Return the [x, y] coordinate for the center point of the cell that contains the specified text.  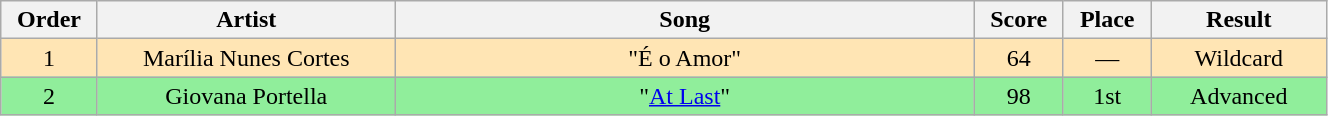
Wildcard [1238, 58]
Place [1107, 20]
Song [684, 20]
Score [1018, 20]
98 [1018, 96]
1 [49, 58]
"At Last" [684, 96]
Giovana Portella [246, 96]
Advanced [1238, 96]
2 [49, 96]
"É o Amor" [684, 58]
1st [1107, 96]
Order [49, 20]
— [1107, 58]
64 [1018, 58]
Marília Nunes Cortes [246, 58]
Result [1238, 20]
Artist [246, 20]
